Locate the cell with the specified text and output its (x, y) center coordinate. 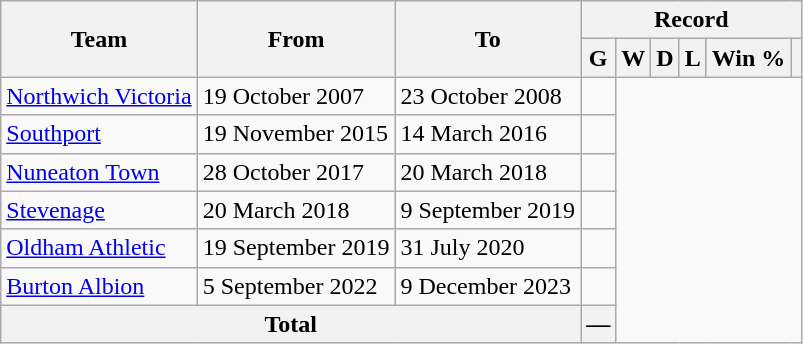
Total (291, 324)
Record (692, 20)
9 December 2023 (488, 286)
23 October 2008 (488, 96)
From (296, 39)
G (598, 58)
19 September 2019 (296, 248)
Stevenage (99, 210)
14 March 2016 (488, 134)
Burton Albion (99, 286)
Northwich Victoria (99, 96)
Nuneaton Town (99, 172)
5 September 2022 (296, 286)
To (488, 39)
W (634, 58)
Win % (748, 58)
19 November 2015 (296, 134)
9 September 2019 (488, 210)
19 October 2007 (296, 96)
Oldham Athletic (99, 248)
L (692, 58)
Team (99, 39)
D (665, 58)
Southport (99, 134)
31 July 2020 (488, 248)
— (598, 324)
28 October 2017 (296, 172)
